Return (X, Y) of the center of cell containing provided text 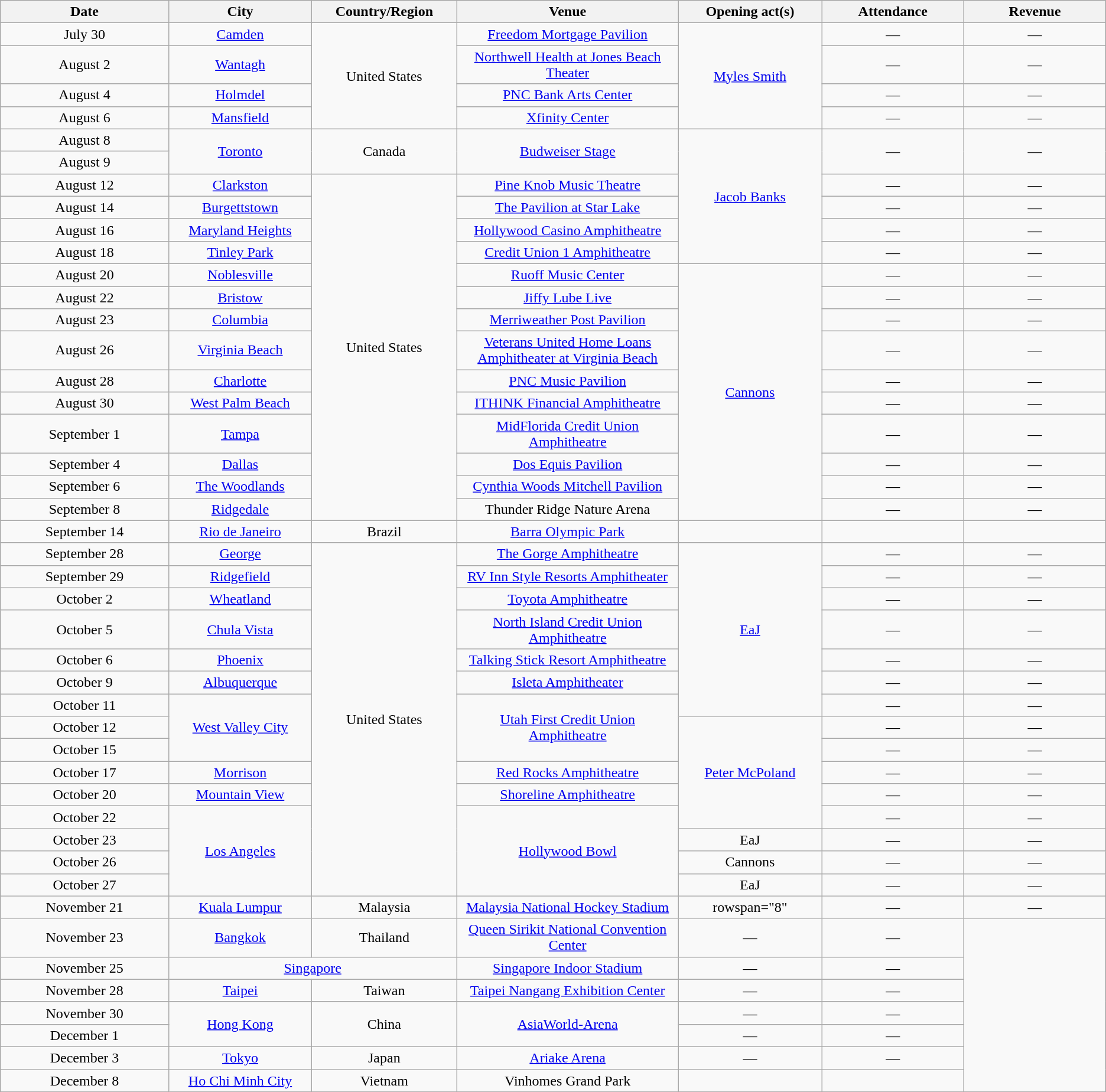
Myles Smith (750, 76)
Credit Union 1 Amphitheatre (567, 252)
Holmdel (240, 95)
Bristow (240, 297)
PNC Bank Arts Center (567, 95)
West Valley City (240, 727)
Chula Vista (240, 630)
Jacob Banks (750, 196)
August 20 (85, 275)
Mansfield (240, 118)
Taipei Nangang Exhibition Center (567, 990)
RV Inn Style Resorts Amphitheater (567, 576)
Camden (240, 34)
Brazil (384, 532)
Jiffy Lube Live (567, 297)
Singapore (313, 968)
September 6 (85, 487)
September 29 (85, 576)
Red Rocks Amphitheatre (567, 772)
Phoenix (240, 660)
Toronto (240, 151)
December 1 (85, 1035)
July 30 (85, 34)
August 26 (85, 351)
Los Angeles (240, 851)
Ridgedale (240, 509)
October 11 (85, 705)
Vinhomes Grand Park (567, 1080)
Hollywood Casino Amphitheatre (567, 230)
Bangkok (240, 938)
Venue (567, 12)
October 12 (85, 728)
Utah First Credit Union Amphitheatre (567, 727)
Albuquerque (240, 682)
Noblesville (240, 275)
Date (85, 12)
rowspan="8" (750, 907)
The Woodlands (240, 487)
November 21 (85, 907)
October 26 (85, 862)
Malaysia (384, 907)
November 23 (85, 938)
September 4 (85, 464)
Mountain View (240, 795)
Freedom Mortgage Pavilion (567, 34)
Tinley Park (240, 252)
August 22 (85, 297)
Queen Sirikit National Convention Center (567, 938)
Singapore Indoor Stadium (567, 968)
Burgettstown (240, 207)
Tokyo (240, 1058)
Thunder Ridge Nature Arena (567, 509)
MidFlorida Credit Union Amphitheatre (567, 433)
Merriweather Post Pavilion (567, 320)
November 25 (85, 968)
Canada (384, 151)
Shoreline Amphitheatre (567, 795)
Revenue (1035, 12)
October 5 (85, 630)
Maryland Heights (240, 230)
Ariake Arena (567, 1058)
Hong Kong (240, 1024)
Xfinity Center (567, 118)
ITHINK Financial Amphitheatre (567, 403)
August 23 (85, 320)
Hollywood Bowl (567, 851)
Taipei (240, 990)
October 9 (85, 682)
August 14 (85, 207)
Thailand (384, 938)
August 4 (85, 95)
The Pavilion at Star Lake (567, 207)
August 30 (85, 403)
Rio de Janeiro (240, 532)
Dallas (240, 464)
October 15 (85, 750)
Kuala Lumpur (240, 907)
Opening act(s) (750, 12)
George (240, 554)
Morrison (240, 772)
August 6 (85, 118)
Malaysia National Hockey Stadium (567, 907)
November 28 (85, 990)
December 8 (85, 1080)
August 12 (85, 185)
City (240, 12)
Japan (384, 1058)
Attendance (892, 12)
October 27 (85, 885)
Northwell Health at Jones Beach Theater (567, 65)
Vietnam (384, 1080)
West Palm Beach (240, 403)
December 3 (85, 1058)
September 28 (85, 554)
Wheatland (240, 599)
Dos Equis Pavilion (567, 464)
August 18 (85, 252)
AsiaWorld-Arena (567, 1024)
October 6 (85, 660)
August 2 (85, 65)
October 17 (85, 772)
October 20 (85, 795)
Taiwan (384, 990)
August 16 (85, 230)
Columbia (240, 320)
Tampa (240, 433)
August 9 (85, 162)
China (384, 1024)
August 8 (85, 140)
Ridgefield (240, 576)
Isleta Amphitheater (567, 682)
Ruoff Music Center (567, 275)
Budweiser Stage (567, 151)
October 22 (85, 817)
September 14 (85, 532)
Barra Olympic Park (567, 532)
Veterans United Home Loans Amphitheater at Virginia Beach (567, 351)
The Gorge Amphitheatre (567, 554)
October 23 (85, 840)
North Island Credit Union Amphitheatre (567, 630)
Clarkston (240, 185)
October 2 (85, 599)
Wantagh (240, 65)
Virginia Beach (240, 351)
Charlotte (240, 381)
August 28 (85, 381)
September 1 (85, 433)
Pine Knob Music Theatre (567, 185)
September 8 (85, 509)
Talking Stick Resort Amphitheatre (567, 660)
Toyota Amphitheatre (567, 599)
PNC Music Pavilion (567, 381)
Ho Chi Minh City (240, 1080)
Country/Region (384, 12)
November 30 (85, 1013)
Peter McPoland (750, 772)
Cynthia Woods Mitchell Pavilion (567, 487)
